Locate the cell with the specified text and output its [x, y] center coordinate. 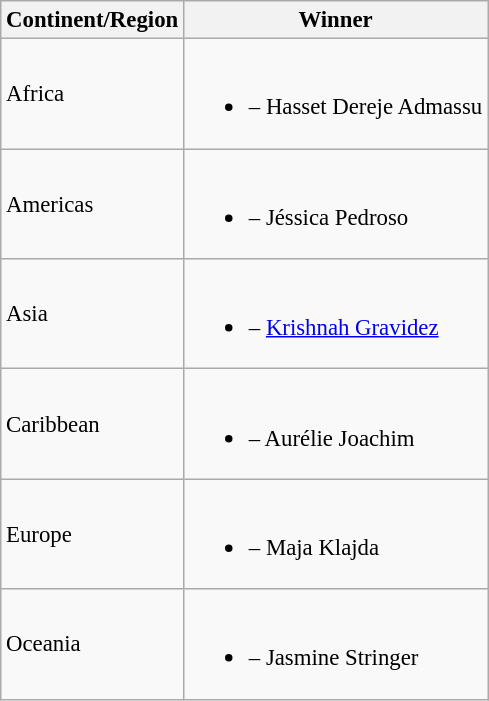
– Aurélie Joachim [335, 424]
Caribbean [92, 424]
Europe [92, 534]
– Krishnah Gravidez [335, 314]
Oceania [92, 644]
– Jasmine Stringer [335, 644]
– Maja Klajda [335, 534]
Continent/Region [92, 20]
Asia [92, 314]
Winner [335, 20]
Africa [92, 94]
– Jéssica Pedroso [335, 204]
– Hasset Dereje Admassu [335, 94]
Americas [92, 204]
